Output the [x, y] coordinate of the center of the cell containing the given text.  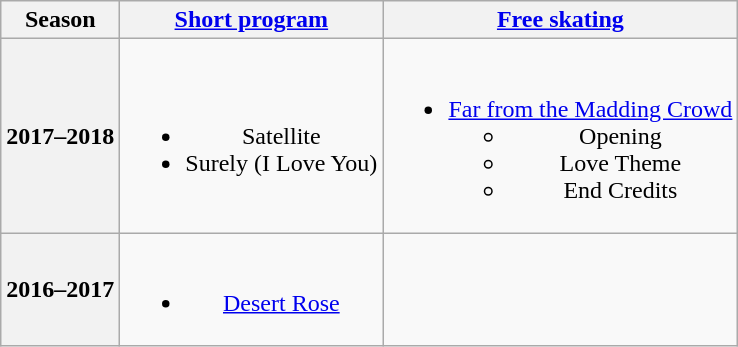
Season [60, 20]
2017–2018 [60, 136]
Short program [252, 20]
Desert Rose [252, 290]
Free skating [560, 20]
Far from the Madding Crowd OpeningLove ThemeEnd Credits [560, 136]
2016–2017 [60, 290]
Satellite Surely (I Love You) [252, 136]
